Capture the cell that displays the provided text and extract its [x, y] central coordinate. 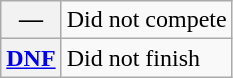
Did not compete [146, 20]
DNF [31, 58]
Did not finish [146, 58]
— [31, 20]
